Extract the [x, y] coordinate from the center of the cell holding the provided text.  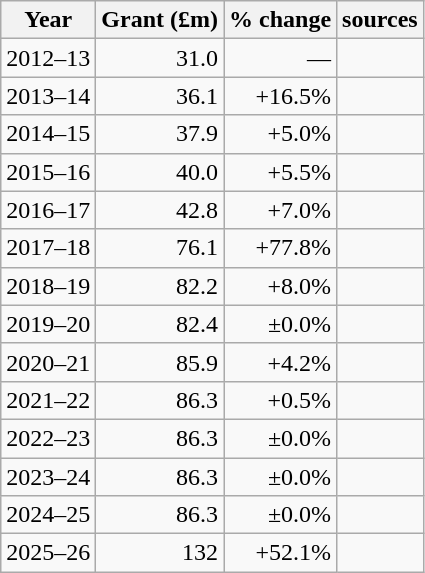
31.0 [160, 58]
2014–15 [48, 134]
36.1 [160, 96]
+5.5% [280, 172]
76.1 [160, 248]
2025–26 [48, 553]
sources [380, 20]
Year [48, 20]
2019–20 [48, 324]
+0.5% [280, 400]
2016–17 [48, 210]
2024–25 [48, 515]
2022–23 [48, 438]
2023–24 [48, 477]
+7.0% [280, 210]
+5.0% [280, 134]
— [280, 58]
+77.8% [280, 248]
+52.1% [280, 553]
85.9 [160, 362]
2017–18 [48, 248]
2012–13 [48, 58]
132 [160, 553]
82.4 [160, 324]
% change [280, 20]
2020–21 [48, 362]
40.0 [160, 172]
+16.5% [280, 96]
2021–22 [48, 400]
42.8 [160, 210]
37.9 [160, 134]
2015–16 [48, 172]
82.2 [160, 286]
+4.2% [280, 362]
+8.0% [280, 286]
2018–19 [48, 286]
Grant (£m) [160, 20]
2013–14 [48, 96]
